Locate the cell with the specified text and output its (X, Y) center coordinate. 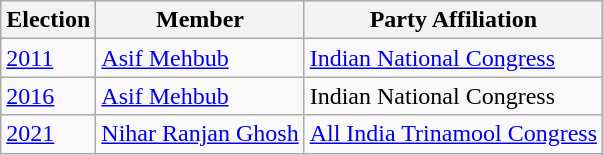
Nihar Ranjan Ghosh (200, 134)
Election (48, 20)
Party Affiliation (453, 20)
All India Trinamool Congress (453, 134)
Member (200, 20)
2021 (48, 134)
2016 (48, 96)
2011 (48, 58)
